Determine the (X, Y) coordinate at the center of the cell enclosing the given text.  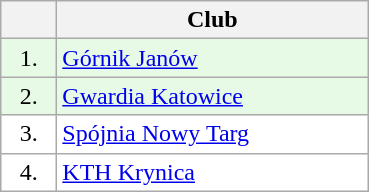
Gwardia Katowice (212, 96)
4. (29, 172)
2. (29, 96)
Spójnia Nowy Targ (212, 134)
Górnik Janów (212, 58)
Club (212, 20)
1. (29, 58)
3. (29, 134)
KTH Krynica (212, 172)
